Determine the (x, y) coordinate at the center of the cell enclosing the given text.  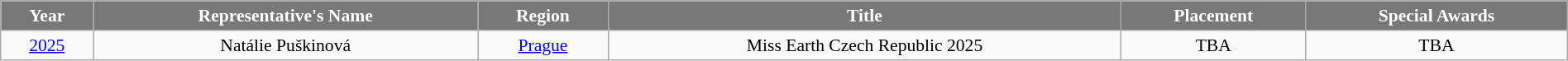
2025 (47, 45)
Region (543, 16)
Prague (543, 45)
Representative's Name (286, 16)
Special Awards (1437, 16)
Title (865, 16)
Placement (1214, 16)
Miss Earth Czech Republic 2025 (865, 45)
Year (47, 16)
Natálie Puškinová (286, 45)
